Search for the cell housing the specified text and yield its [x, y] center coordinate. 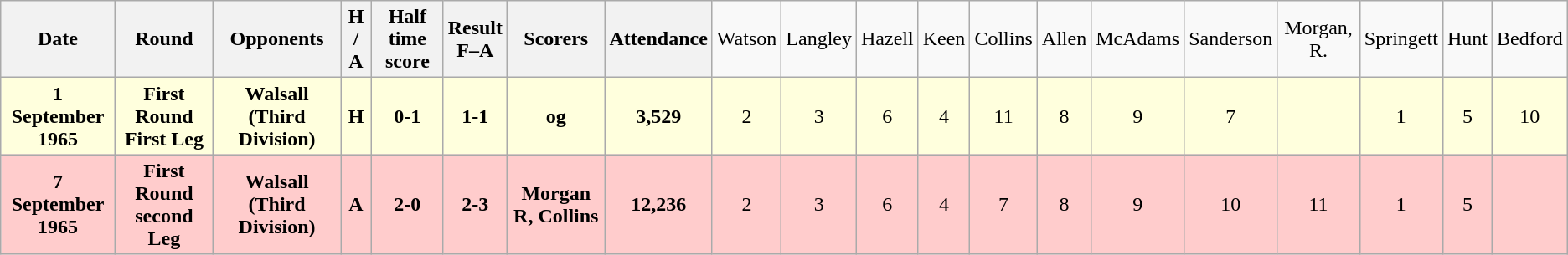
0-1 [408, 116]
2-3 [475, 204]
Hunt [1467, 39]
7 September 1965 [58, 204]
3,529 [658, 116]
Allen [1064, 39]
Attendance [658, 39]
Morgan R, Collins [556, 204]
ResultF–A [475, 39]
Date [58, 39]
Collins [1003, 39]
McAdams [1137, 39]
12,236 [658, 204]
2-0 [408, 204]
First Round second Leg [164, 204]
H [355, 116]
Half time score [408, 39]
Springett [1400, 39]
Bedford [1529, 39]
Opponents [277, 39]
First Round First Leg [164, 116]
Keen [944, 39]
Morgan, R. [1318, 39]
1-1 [475, 116]
Scorers [556, 39]
A [355, 204]
og [556, 116]
1 September 1965 [58, 116]
Sanderson [1231, 39]
Langley [819, 39]
Hazell [887, 39]
Round [164, 39]
H / A [355, 39]
Watson [746, 39]
